Determine the [X, Y] coordinate at the center of the cell enclosing the given text.  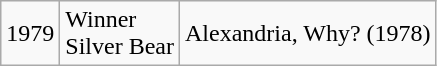
1979 [30, 34]
WinnerSilver Bear [120, 34]
Alexandria, Why? (1978) [308, 34]
